From the cell containing the given text, extract its center point as [x, y] coordinate. 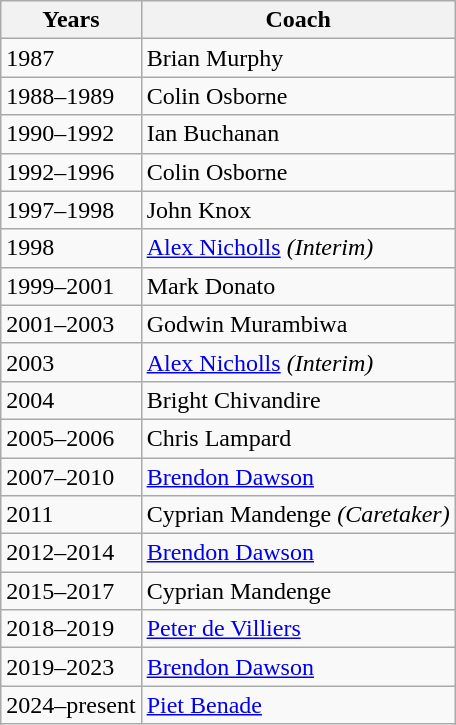
Brian Murphy [298, 58]
2015–2017 [71, 591]
2024–present [71, 705]
Coach [298, 20]
Years [71, 20]
2007–2010 [71, 477]
1988–1989 [71, 96]
2005–2006 [71, 438]
Cyprian Mandenge (Caretaker) [298, 515]
Peter de Villiers [298, 629]
1987 [71, 58]
1998 [71, 248]
2004 [71, 400]
Godwin Murambiwa [298, 324]
2012–2014 [71, 553]
1992–1996 [71, 172]
1990–1992 [71, 134]
1999–2001 [71, 286]
1997–1998 [71, 210]
Bright Chivandire [298, 400]
Cyprian Mandenge [298, 591]
Mark Donato [298, 286]
Chris Lampard [298, 438]
John Knox [298, 210]
2019–2023 [71, 667]
2003 [71, 362]
2018–2019 [71, 629]
2001–2003 [71, 324]
Piet Benade [298, 705]
2011 [71, 515]
Ian Buchanan [298, 134]
